From the cell containing the given text, extract its center point as (x, y) coordinate. 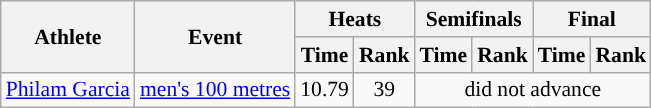
Athlete (68, 36)
men's 100 metres (215, 90)
Final (592, 19)
Semifinals (473, 19)
Heats (354, 19)
10.79 (324, 90)
39 (384, 90)
Philam Garcia (68, 90)
Event (215, 36)
did not advance (532, 90)
